Identify which cell holds the provided text, then report its (X, Y) central coordinate. 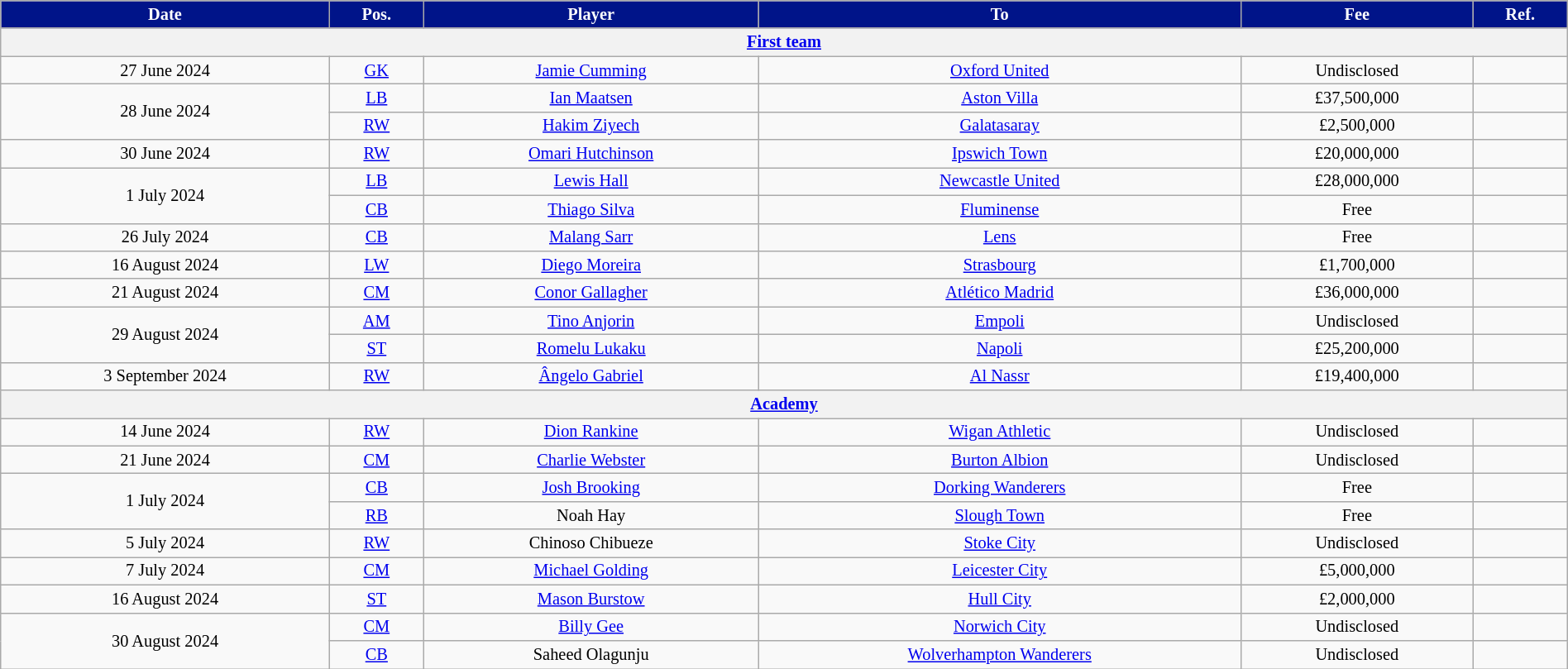
26 July 2024 (165, 237)
Player (590, 14)
Dion Rankine (590, 432)
Hakim Ziyech (590, 126)
30 June 2024 (165, 154)
21 June 2024 (165, 460)
Pos. (376, 14)
Dorking Wanderers (999, 487)
Galatasaray (999, 126)
Napoli (999, 348)
£19,400,000 (1356, 376)
GK (376, 70)
Tino Anjorin (590, 321)
£20,000,000 (1356, 154)
Slough Town (999, 515)
Academy (784, 404)
Date (165, 14)
Al Nassr (999, 376)
30 August 2024 (165, 640)
Ref. (1520, 14)
Lewis Hall (590, 181)
5 July 2024 (165, 543)
AM (376, 321)
Michael Golding (590, 571)
Diego Moreira (590, 265)
Romelu Lukaku (590, 348)
3 September 2024 (165, 376)
Stoke City (999, 543)
29 August 2024 (165, 334)
7 July 2024 (165, 571)
Charlie Webster (590, 460)
£2,500,000 (1356, 126)
Mason Burstow (590, 599)
Billy Gee (590, 627)
Hull City (999, 599)
Jamie Cumming (590, 70)
Josh Brooking (590, 487)
Chinoso Chibueze (590, 543)
Empoli (999, 321)
Wigan Athletic (999, 432)
27 June 2024 (165, 70)
Thiago Silva (590, 209)
Fee (1356, 14)
Lens (999, 237)
Newcastle United (999, 181)
£37,500,000 (1356, 98)
Aston Villa (999, 98)
£25,200,000 (1356, 348)
Wolverhampton Wanderers (999, 654)
Omari Hutchinson (590, 154)
Burton Albion (999, 460)
Malang Sarr (590, 237)
£36,000,000 (1356, 293)
28 June 2024 (165, 111)
Norwich City (999, 627)
14 June 2024 (165, 432)
£5,000,000 (1356, 571)
Ângelo Gabriel (590, 376)
Strasbourg (999, 265)
21 August 2024 (165, 293)
Noah Hay (590, 515)
Ipswich Town (999, 154)
LW (376, 265)
Atlético Madrid (999, 293)
Leicester City (999, 571)
Saheed Olagunju (590, 654)
Fluminense (999, 209)
£1,700,000 (1356, 265)
Oxford United (999, 70)
£2,000,000 (1356, 599)
RB (376, 515)
First team (784, 42)
Conor Gallagher (590, 293)
Ian Maatsen (590, 98)
To (999, 14)
£28,000,000 (1356, 181)
